Determine the [X, Y] coordinate at the center of the cell enclosing the given text.  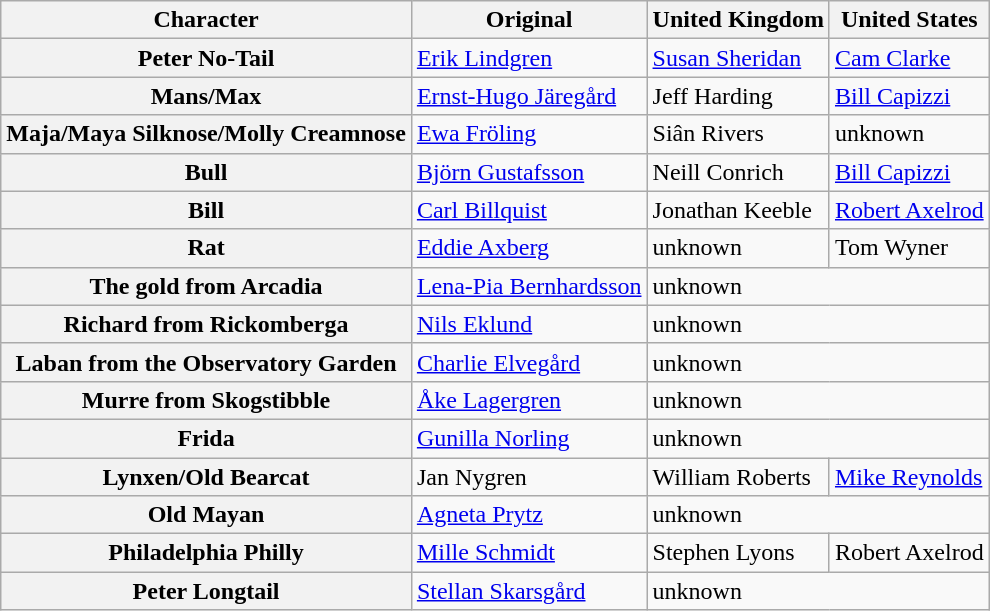
Neill Conrich [738, 172]
Erik Lindgren [529, 58]
Frida [206, 438]
Mike Reynolds [909, 477]
Lynxen/Old Bearcat [206, 477]
Mans/Max [206, 96]
Bull [206, 172]
Nils Eklund [529, 324]
The gold from Arcadia [206, 286]
Character [206, 20]
Peter Longtail [206, 591]
Carl Billquist [529, 210]
Agneta Prytz [529, 515]
Ewa Fröling [529, 134]
Susan Sheridan [738, 58]
Rat [206, 248]
Tom Wyner [909, 248]
Bill [206, 210]
Murre from Skogstibble [206, 400]
Peter No-Tail [206, 58]
Charlie Elvegård [529, 362]
Ernst-Hugo Järegård [529, 96]
Philadelphia Philly [206, 553]
Cam Clarke [909, 58]
Åke Lagergren [529, 400]
Original [529, 20]
Richard from Rickomberga [206, 324]
Lena-Pia Bernhardsson [529, 286]
Laban from the Observatory Garden [206, 362]
Jan Nygren [529, 477]
Eddie Axberg [529, 248]
United States [909, 20]
Siân Rivers [738, 134]
Jonathan Keeble [738, 210]
United Kingdom [738, 20]
Old Mayan [206, 515]
Stephen Lyons [738, 553]
William Roberts [738, 477]
Mille Schmidt [529, 553]
Jeff Harding [738, 96]
Gunilla Norling [529, 438]
Björn Gustafsson [529, 172]
Stellan Skarsgård [529, 591]
Maja/Maya Silknose/Molly Creamnose [206, 134]
